Scan for the cell matching the given text and deliver its (X, Y) coordinate at center. 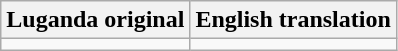
Luganda original (96, 20)
English translation (293, 20)
